Return the (x, y) coordinate for the center point of the cell that contains the specified text.  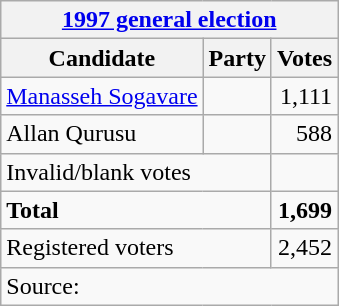
Party (237, 58)
1997 general election (170, 20)
2,452 (304, 248)
Registered voters (136, 248)
588 (304, 134)
1,699 (304, 210)
Votes (304, 58)
1,111 (304, 96)
Total (136, 210)
Source: (170, 286)
Invalid/blank votes (136, 172)
Manasseh Sogavare (102, 96)
Allan Qurusu (102, 134)
Candidate (102, 58)
